From the cell containing the given text, extract its center point as [X, Y] coordinate. 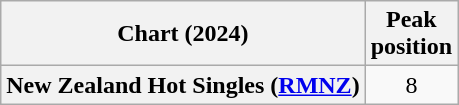
New Zealand Hot Singles (RMNZ) [183, 85]
Chart (2024) [183, 34]
Peakposition [411, 34]
8 [411, 85]
